Scan for the cell matching the given text and deliver its [X, Y] coordinate at center. 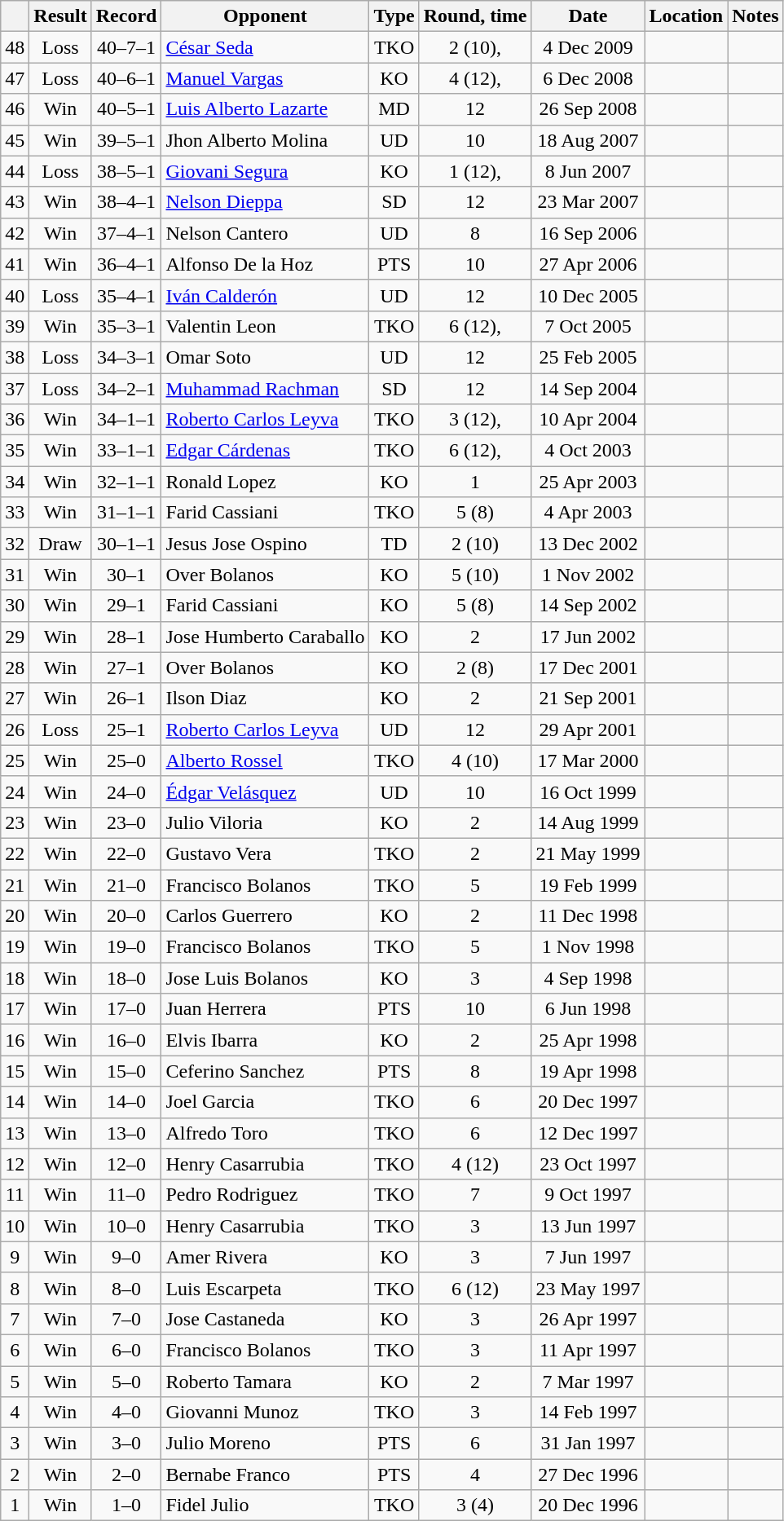
25 Apr 1998 [588, 1040]
2 (8) [475, 668]
12–0 [126, 1164]
Nelson Cantero [266, 233]
10 Dec 2005 [588, 295]
29–1 [126, 606]
Giovani Segura [266, 171]
Pedro Rodriguez [266, 1195]
Ronald Lopez [266, 482]
20 Dec 1997 [588, 1102]
17 [15, 1009]
Draw [60, 544]
16 [15, 1040]
32–1–1 [126, 482]
9 Oct 1997 [588, 1195]
42 [15, 233]
Valentin Leon [266, 326]
14 Aug 1999 [588, 822]
Type [394, 16]
2–0 [126, 1475]
45 [15, 140]
23 May 1997 [588, 1288]
37 [15, 389]
28 [15, 668]
Julio Viloria [266, 822]
1–0 [126, 1506]
41 [15, 264]
4 (12), [475, 78]
Jhon Alberto Molina [266, 140]
Jesus Jose Ospino [266, 544]
17 Jun 2002 [588, 637]
25 Apr 2003 [588, 482]
24–0 [126, 791]
30–1–1 [126, 544]
Luis Escarpeta [266, 1288]
36 [15, 420]
1 Nov 1998 [588, 947]
5 (10) [475, 575]
26 [15, 730]
Amer Rivera [266, 1257]
39–5–1 [126, 140]
35–4–1 [126, 295]
17 Dec 2001 [588, 668]
Jose Luis Bolanos [266, 978]
29 [15, 637]
19 Feb 1999 [588, 884]
11 Dec 1998 [588, 916]
14 Sep 2002 [588, 606]
10–0 [126, 1226]
34–1–1 [126, 420]
11–0 [126, 1195]
21 May 1999 [588, 853]
16 Oct 1999 [588, 791]
27–1 [126, 668]
9–0 [126, 1257]
Jose Humberto Caraballo [266, 637]
38–5–1 [126, 171]
Jose Castaneda [266, 1319]
Juan Herrera [266, 1009]
Carlos Guerrero [266, 916]
5–0 [126, 1382]
18–0 [126, 978]
8 Jun 2007 [588, 171]
Result [60, 16]
Muhammad Rachman [266, 389]
14 Feb 1997 [588, 1413]
47 [15, 78]
16–0 [126, 1040]
21 [15, 884]
27 [15, 699]
TD [394, 544]
Ceferino Sanchez [266, 1071]
40–7–1 [126, 47]
38–4–1 [126, 202]
17–0 [126, 1009]
40 [15, 295]
33–1–1 [126, 451]
Notes [755, 16]
Alfredo Toro [266, 1133]
20 [15, 916]
4 Sep 1998 [588, 978]
25–0 [126, 760]
27 Apr 2006 [588, 264]
10 Apr 2004 [588, 420]
Gustavo Vera [266, 853]
23 [15, 822]
3 (4) [475, 1506]
Elvis Ibarra [266, 1040]
4 Dec 2009 [588, 47]
26 Apr 1997 [588, 1319]
26 Sep 2008 [588, 109]
25 Feb 2005 [588, 357]
MD [394, 109]
Roberto Tamara [266, 1382]
35–3–1 [126, 326]
13 [15, 1133]
2 (10), [475, 47]
11 [15, 1195]
27 Dec 1996 [588, 1475]
18 [15, 978]
32 [15, 544]
Record [126, 16]
29 Apr 2001 [588, 730]
13 Dec 2002 [588, 544]
6–0 [126, 1350]
43 [15, 202]
Location [686, 16]
23 Oct 1997 [588, 1164]
4–0 [126, 1413]
Manuel Vargas [266, 78]
23 Mar 2007 [588, 202]
Fidel Julio [266, 1506]
20–0 [126, 916]
14 Sep 2004 [588, 389]
Edgar Cárdenas [266, 451]
Julio Moreno [266, 1444]
40–5–1 [126, 109]
30 [15, 606]
31 Jan 1997 [588, 1444]
6 (12) [475, 1288]
Luis Alberto Lazarte [266, 109]
1 Nov 2002 [588, 575]
36–4–1 [126, 264]
25 [15, 760]
19 [15, 947]
33 [15, 513]
38 [15, 357]
15–0 [126, 1071]
34–3–1 [126, 357]
37–4–1 [126, 233]
7–0 [126, 1319]
13 Jun 1997 [588, 1226]
20 Dec 1996 [588, 1506]
4 (10) [475, 760]
Round, time [475, 16]
28–1 [126, 637]
César Seda [266, 47]
11 Apr 1997 [588, 1350]
19–0 [126, 947]
35 [15, 451]
40–6–1 [126, 78]
7 Oct 2005 [588, 326]
1 (12), [475, 171]
9 [15, 1257]
19 Apr 1998 [588, 1071]
23–0 [126, 822]
34–2–1 [126, 389]
46 [15, 109]
Alfonso De la Hoz [266, 264]
Édgar Velásquez [266, 791]
Date [588, 16]
39 [15, 326]
14 [15, 1102]
25–1 [126, 730]
16 Sep 2006 [588, 233]
48 [15, 47]
15 [15, 1071]
30–1 [126, 575]
31–1–1 [126, 513]
14–0 [126, 1102]
Alberto Rossel [266, 760]
22–0 [126, 853]
Giovanni Munoz [266, 1413]
2 (10) [475, 544]
Iván Calderón [266, 295]
3–0 [126, 1444]
4 Apr 2003 [588, 513]
Ilson Diaz [266, 699]
31 [15, 575]
21–0 [126, 884]
7 Jun 1997 [588, 1257]
3 (12), [475, 420]
4 (12) [475, 1164]
21 Sep 2001 [588, 699]
24 [15, 791]
44 [15, 171]
18 Aug 2007 [588, 140]
22 [15, 853]
34 [15, 482]
12 Dec 1997 [588, 1133]
26–1 [126, 699]
Nelson Dieppa [266, 202]
4 Oct 2003 [588, 451]
17 Mar 2000 [588, 760]
Joel Garcia [266, 1102]
6 Jun 1998 [588, 1009]
8–0 [126, 1288]
7 Mar 1997 [588, 1382]
Bernabe Franco [266, 1475]
Omar Soto [266, 357]
Opponent [266, 16]
13–0 [126, 1133]
6 Dec 2008 [588, 78]
